Find where the given text appears and provide that cell's center as (x, y) coordinate. 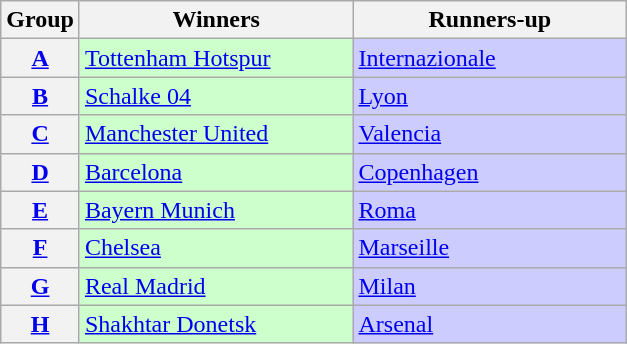
Winners (216, 20)
Internazionale (490, 58)
Runners-up (490, 20)
Arsenal (490, 324)
H (40, 324)
D (40, 172)
Roma (490, 210)
Real Madrid (216, 286)
Barcelona (216, 172)
Marseille (490, 248)
Tottenham Hotspur (216, 58)
Valencia (490, 134)
G (40, 286)
Shakhtar Donetsk (216, 324)
Milan (490, 286)
Schalke 04 (216, 96)
C (40, 134)
Group (40, 20)
F (40, 248)
Bayern Munich (216, 210)
Manchester United (216, 134)
Lyon (490, 96)
E (40, 210)
B (40, 96)
Chelsea (216, 248)
Copenhagen (490, 172)
A (40, 58)
